Identify which cell holds the provided text, then report its (X, Y) central coordinate. 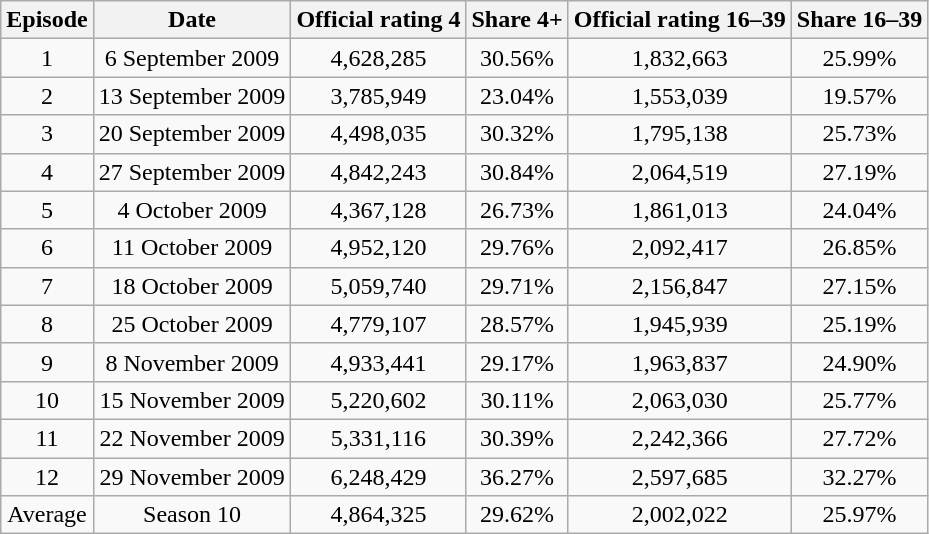
25.99% (860, 58)
4 (47, 172)
10 (47, 400)
9 (47, 362)
25.73% (860, 134)
29.17% (517, 362)
25.97% (860, 515)
1,861,013 (680, 210)
30.56% (517, 58)
Average (47, 515)
30.11% (517, 400)
4,779,107 (378, 324)
5 (47, 210)
Date (192, 20)
4,367,128 (378, 210)
28.57% (517, 324)
4 October 2009 (192, 210)
6,248,429 (378, 477)
26.85% (860, 248)
30.39% (517, 438)
Episode (47, 20)
32.27% (860, 477)
4,933,441 (378, 362)
27.72% (860, 438)
24.90% (860, 362)
2,064,519 (680, 172)
20 September 2009 (192, 134)
6 (47, 248)
2 (47, 96)
29.76% (517, 248)
Share 4+ (517, 20)
11 October 2009 (192, 248)
11 (47, 438)
13 September 2009 (192, 96)
29.71% (517, 286)
5,220,602 (378, 400)
2,156,847 (680, 286)
4,842,243 (378, 172)
Official rating 16–39 (680, 20)
1,832,663 (680, 58)
3,785,949 (378, 96)
18 October 2009 (192, 286)
27.15% (860, 286)
30.32% (517, 134)
22 November 2009 (192, 438)
1,963,837 (680, 362)
4,628,285 (378, 58)
7 (47, 286)
8 (47, 324)
29.62% (517, 515)
25.77% (860, 400)
27 September 2009 (192, 172)
Season 10 (192, 515)
2,002,022 (680, 515)
2,597,685 (680, 477)
25 October 2009 (192, 324)
1,553,039 (680, 96)
26.73% (517, 210)
12 (47, 477)
4,952,120 (378, 248)
5,331,116 (378, 438)
8 November 2009 (192, 362)
36.27% (517, 477)
1 (47, 58)
6 September 2009 (192, 58)
4,498,035 (378, 134)
3 (47, 134)
2,063,030 (680, 400)
Share 16–39 (860, 20)
27.19% (860, 172)
23.04% (517, 96)
30.84% (517, 172)
Official rating 4 (378, 20)
5,059,740 (378, 286)
2,242,366 (680, 438)
29 November 2009 (192, 477)
25.19% (860, 324)
1,795,138 (680, 134)
15 November 2009 (192, 400)
2,092,417 (680, 248)
24.04% (860, 210)
4,864,325 (378, 515)
1,945,939 (680, 324)
19.57% (860, 96)
